Detect which cell encompasses the target text, then output its (x, y) center coordinate. 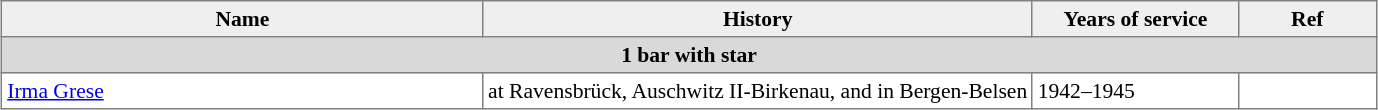
1 bar with star (689, 55)
Irma Grese (242, 91)
History (758, 19)
Name (242, 19)
at Ravensbrück, Auschwitz II-Birkenau, and in Bergen-Belsen (758, 91)
Ref (1308, 19)
Years of service (1135, 19)
1942–1945 (1135, 91)
